Search for the cell housing the specified text and yield its [x, y] center coordinate. 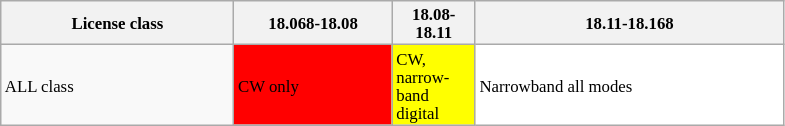
CW only [313, 85]
Narrowband all modes [629, 85]
CW, narrow-band digital [434, 85]
18.11-18.168 [629, 23]
18.08-18.11 [434, 23]
18.068-18.08 [313, 23]
License class [118, 23]
ALL class [118, 85]
